Locate the cell with the specified text and output its [X, Y] center coordinate. 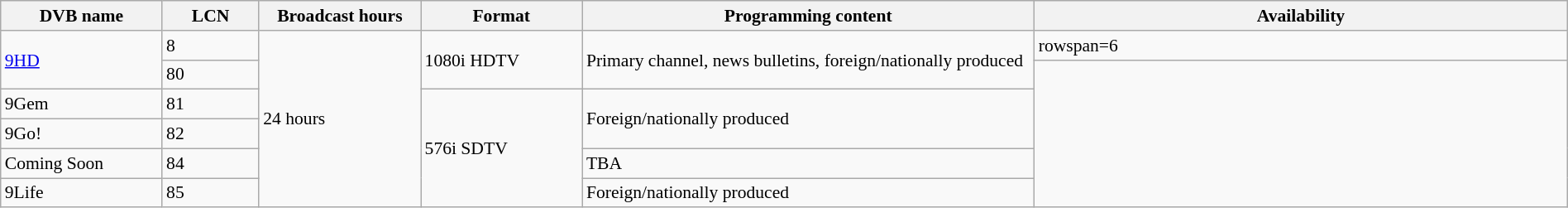
1080i HDTV [501, 60]
82 [210, 134]
9Go! [81, 134]
576i SDTV [501, 148]
Primary channel, news bulletins, foreign/nationally produced [809, 60]
rowspan=6 [1302, 46]
Programming content [809, 16]
80 [210, 75]
81 [210, 104]
9HD [81, 60]
24 hours [339, 119]
DVB name [81, 16]
9Gem [81, 104]
TBA [809, 163]
LCN [210, 16]
Broadcast hours [339, 16]
Coming Soon [81, 163]
9Life [81, 193]
Format [501, 16]
84 [210, 163]
85 [210, 193]
8 [210, 46]
Availability [1302, 16]
